Locate the cell with the specified text and output its [X, Y] center coordinate. 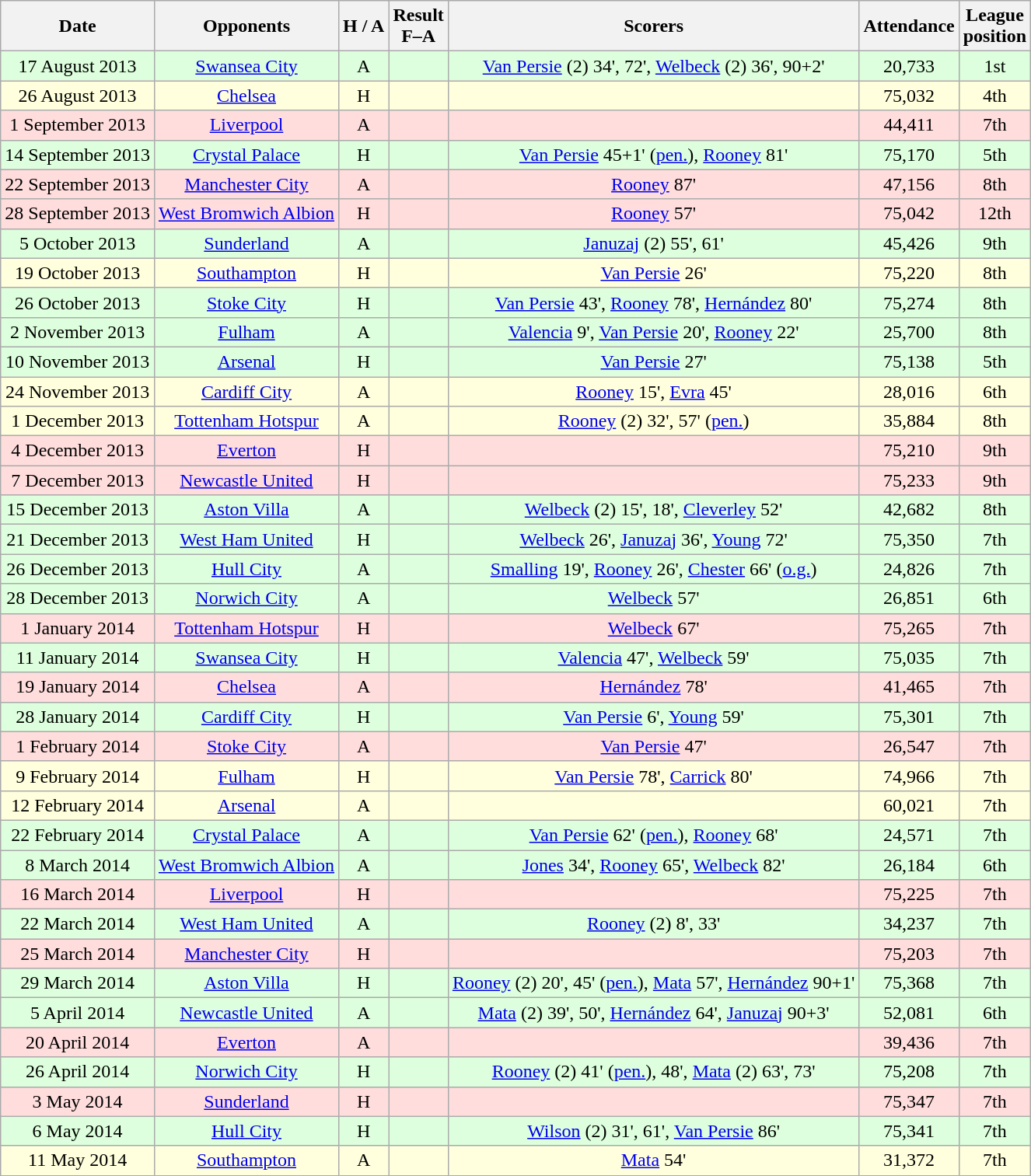
29 March 2014 [78, 983]
12 February 2014 [78, 805]
75,210 [909, 451]
Scorers [653, 26]
75,220 [909, 273]
24,826 [909, 569]
1 February 2014 [78, 746]
26 October 2013 [78, 302]
Welbeck (2) 15', 18', Cleverley 52' [653, 510]
Rooney 15', Evra 45' [653, 391]
22 February 2014 [78, 835]
28,016 [909, 391]
41,465 [909, 687]
Januzaj (2) 55', 61' [653, 243]
6 May 2014 [78, 1131]
75,347 [909, 1101]
75,265 [909, 628]
22 March 2014 [78, 924]
25,700 [909, 332]
75,368 [909, 983]
19 October 2013 [78, 273]
4th [994, 96]
26 December 2013 [78, 569]
10 November 2013 [78, 361]
ResultF–A [418, 26]
26,547 [909, 746]
74,966 [909, 776]
Jones 34', Rooney 65', Welbeck 82' [653, 865]
20 April 2014 [78, 1042]
28 September 2013 [78, 214]
75,203 [909, 954]
20,733 [909, 66]
Welbeck 57' [653, 598]
39,436 [909, 1042]
75,032 [909, 96]
75,035 [909, 658]
1st [994, 66]
1 September 2013 [78, 125]
Valencia 47', Welbeck 59' [653, 658]
21 December 2013 [78, 539]
11 January 2014 [78, 658]
Welbeck 26', Januzaj 36', Young 72' [653, 539]
Attendance [909, 26]
14 September 2013 [78, 155]
Smalling 19', Rooney 26', Chester 66' (o.g.) [653, 569]
75,042 [909, 214]
28 January 2014 [78, 717]
26 April 2014 [78, 1072]
52,081 [909, 1013]
44,411 [909, 125]
Hernández 78' [653, 687]
Van Persie 45+1' (pen.), Rooney 81' [653, 155]
Van Persie (2) 34', 72', Welbeck (2) 36', 90+2' [653, 66]
3 May 2014 [78, 1101]
Van Persie 62' (pen.), Rooney 68' [653, 835]
H / A [364, 26]
Valencia 9', Van Persie 20', Rooney 22' [653, 332]
75,208 [909, 1072]
28 December 2013 [78, 598]
75,350 [909, 539]
4 December 2013 [78, 451]
11 May 2014 [78, 1160]
Rooney (2) 41' (pen.), 48', Mata (2) 63', 73' [653, 1072]
Date [78, 26]
26,851 [909, 598]
24 November 2013 [78, 391]
22 September 2013 [78, 184]
Rooney (2) 20', 45' (pen.), Mata 57', Hernández 90+1' [653, 983]
Van Persie 43', Rooney 78', Hernández 80' [653, 302]
Wilson (2) 31', 61', Van Persie 86' [653, 1131]
47,156 [909, 184]
75,341 [909, 1131]
45,426 [909, 243]
Van Persie 26' [653, 273]
Van Persie 47' [653, 746]
60,021 [909, 805]
25 March 2014 [78, 954]
15 December 2013 [78, 510]
16 March 2014 [78, 895]
Welbeck 67' [653, 628]
7 December 2013 [78, 480]
Rooney 57' [653, 214]
75,233 [909, 480]
75,138 [909, 361]
5 April 2014 [78, 1013]
75,301 [909, 717]
Mata (2) 39', 50', Hernández 64', Januzaj 90+3' [653, 1013]
19 January 2014 [78, 687]
12th [994, 214]
1 December 2013 [78, 421]
Mata 54' [653, 1160]
75,225 [909, 895]
9 February 2014 [78, 776]
Van Persie 6', Young 59' [653, 717]
Van Persie 27' [653, 361]
Van Persie 78', Carrick 80' [653, 776]
31,372 [909, 1160]
Rooney (2) 8', 33' [653, 924]
2 November 2013 [78, 332]
8 March 2014 [78, 865]
17 August 2013 [78, 66]
75,170 [909, 155]
Rooney 87' [653, 184]
34,237 [909, 924]
24,571 [909, 835]
26 August 2013 [78, 96]
Opponents [246, 26]
5 October 2013 [78, 243]
35,884 [909, 421]
1 January 2014 [78, 628]
75,274 [909, 302]
42,682 [909, 510]
Rooney (2) 32', 57' (pen.) [653, 421]
26,184 [909, 865]
Leagueposition [994, 26]
